Capture the cell that displays the provided text and extract its [x, y] central coordinate. 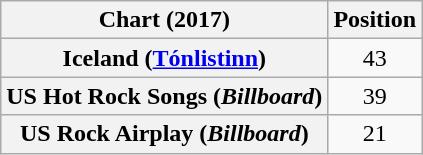
US Rock Airplay (Billboard) [164, 134]
Iceland (Tónlistinn) [164, 58]
43 [375, 58]
US Hot Rock Songs (Billboard) [164, 96]
21 [375, 134]
39 [375, 96]
Position [375, 20]
Chart (2017) [164, 20]
